Scan for the cell matching the given text and deliver its [X, Y] coordinate at center. 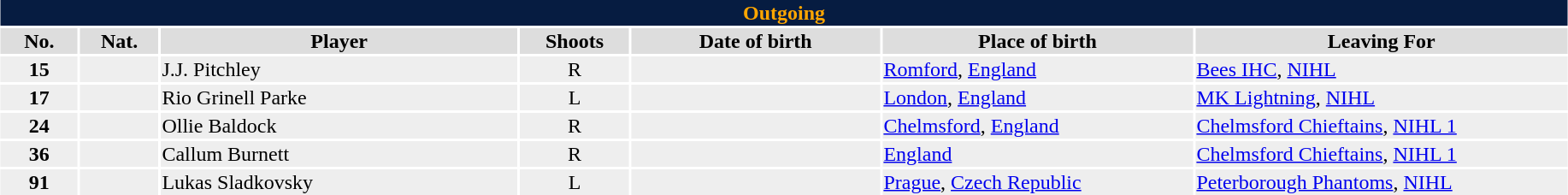
Lukas Sladkovsky [339, 182]
England [1038, 154]
No. [39, 41]
J.J. Pitchley [339, 69]
Shoots [575, 41]
Date of birth [755, 41]
Leaving For [1382, 41]
London, England [1038, 97]
Prague, Czech Republic [1038, 182]
Peterborough Phantoms, NIHL [1382, 182]
Callum Burnett [339, 154]
Rio Grinell Parke [339, 97]
Romford, England [1038, 69]
Chelmsford, England [1038, 126]
91 [39, 182]
Ollie Baldock [339, 126]
Place of birth [1038, 41]
Bees IHC, NIHL [1382, 69]
MK Lightning, NIHL [1382, 97]
24 [39, 126]
Outgoing [783, 13]
36 [39, 154]
17 [39, 97]
15 [39, 69]
Player [339, 41]
Nat. [120, 41]
